Capture the cell that displays the provided text and extract its [X, Y] central coordinate. 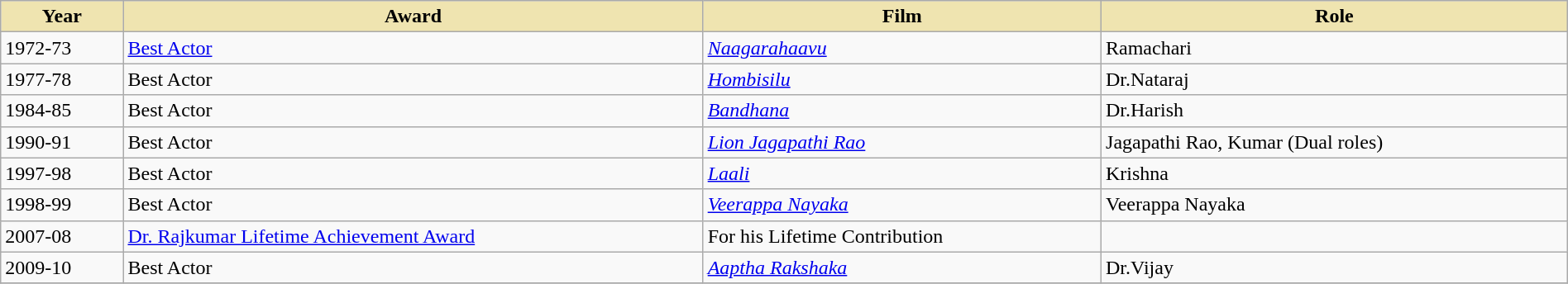
Naagarahaavu [901, 48]
Laali [901, 173]
Film [901, 17]
Role [1335, 17]
2007-08 [62, 236]
2009-10 [62, 267]
Hombisilu [901, 79]
1998-99 [62, 205]
Lion Jagapathi Rao [901, 142]
Dr.Harish [1335, 111]
1972-73 [62, 48]
1984-85 [62, 111]
For his Lifetime Contribution [901, 236]
Bandhana [901, 111]
Dr. Rajkumar Lifetime Achievement Award [414, 236]
Jagapathi Rao, Kumar (Dual roles) [1335, 142]
1990-91 [62, 142]
Dr.Vijay [1335, 267]
1977-78 [62, 79]
Ramachari [1335, 48]
Award [414, 17]
Year [62, 17]
Dr.Nataraj [1335, 79]
Krishna [1335, 173]
Aaptha Rakshaka [901, 267]
1997-98 [62, 173]
